Return the [X, Y] coordinate for the center point of the cell that contains the specified text.  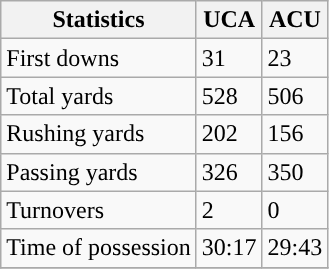
30:17 [229, 248]
Turnovers [99, 210]
350 [295, 172]
29:43 [295, 248]
528 [229, 96]
ACU [295, 20]
First downs [99, 58]
202 [229, 134]
0 [295, 210]
23 [295, 58]
Passing yards [99, 172]
31 [229, 58]
156 [295, 134]
Total yards [99, 96]
Time of possession [99, 248]
506 [295, 96]
2 [229, 210]
UCA [229, 20]
Statistics [99, 20]
326 [229, 172]
Rushing yards [99, 134]
